Return [X, Y] of the center of cell containing provided text 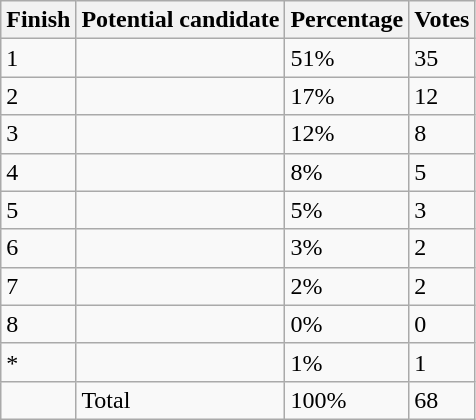
4 [38, 172]
12 [442, 96]
51% [347, 58]
12% [347, 134]
* [38, 362]
Total [180, 400]
1% [347, 362]
6 [38, 248]
Votes [442, 20]
100% [347, 400]
17% [347, 96]
7 [38, 286]
5% [347, 210]
3% [347, 248]
68 [442, 400]
Finish [38, 20]
2% [347, 286]
0 [442, 324]
35 [442, 58]
0% [347, 324]
8% [347, 172]
Percentage [347, 20]
Potential candidate [180, 20]
